For the text-containing cell, return its midpoint in (x, y) coordinate format. 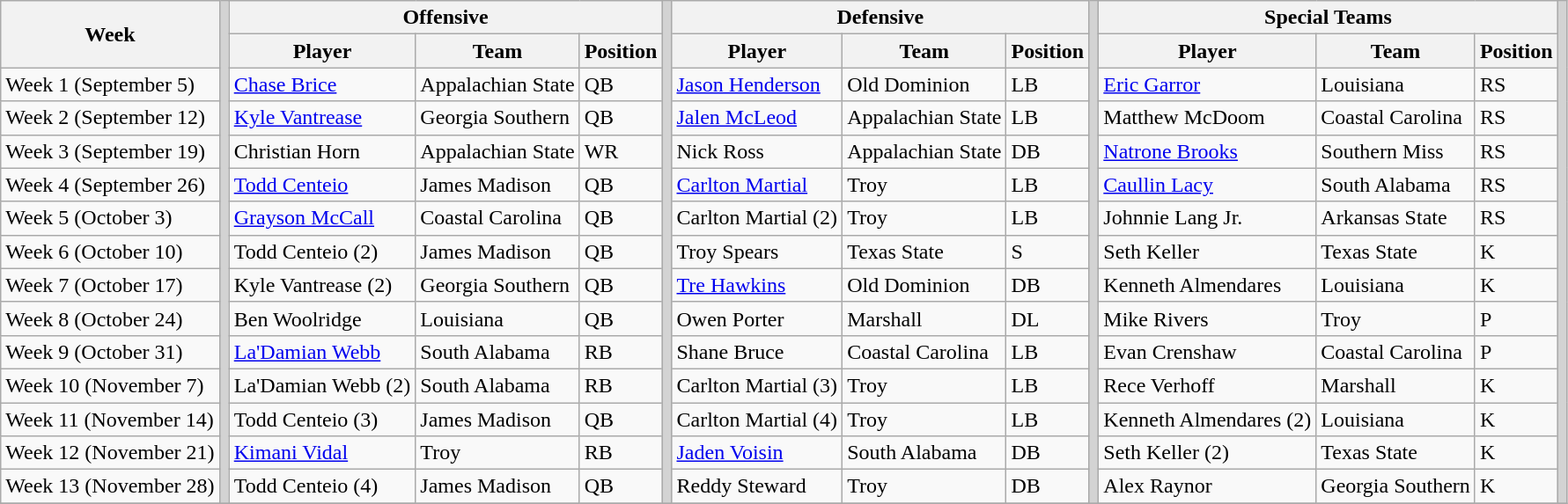
Mike Rivers (1208, 318)
Natrone Brooks (1208, 151)
Week 5 (October 3) (110, 218)
Evan Crenshaw (1208, 352)
Offensive (445, 18)
Week 8 (October 24) (110, 318)
Carlton Martial (2) (757, 218)
Kyle Vantrease (322, 118)
Todd Centeio (3) (322, 420)
Caullin Lacy (1208, 185)
La'Damian Webb (322, 352)
Week 3 (September 19) (110, 151)
Shane Bruce (757, 352)
Todd Centeio (4) (322, 486)
Week 7 (October 17) (110, 285)
Rece Verhoff (1208, 385)
Week 4 (September 26) (110, 185)
Christian Horn (322, 151)
Southern Miss (1396, 151)
Jaden Voisin (757, 453)
Seth Keller (2) (1208, 453)
Johnnie Lang Jr. (1208, 218)
Jalen McLeod (757, 118)
Kenneth Almendares (2) (1208, 420)
S (1048, 252)
Carlton Martial (4) (757, 420)
Ben Woolridge (322, 318)
Week 1 (September 5) (110, 84)
Carlton Martial (3) (757, 385)
DL (1048, 318)
Tre Hawkins (757, 285)
Kyle Vantrease (2) (322, 285)
Arkansas State (1396, 218)
WR (621, 151)
Alex Raynor (1208, 486)
Eric Garror (1208, 84)
Todd Centeio (322, 185)
Nick Ross (757, 151)
Owen Porter (757, 318)
Kenneth Almendares (1208, 285)
Jason Henderson (757, 84)
Kimani Vidal (322, 453)
Carlton Martial (757, 185)
Seth Keller (1208, 252)
Special Teams (1328, 18)
La'Damian Webb (2) (322, 385)
Week 6 (October 10) (110, 252)
Reddy Steward (757, 486)
Chase Brice (322, 84)
Week 13 (November 28) (110, 486)
Week 2 (September 12) (110, 118)
Troy Spears (757, 252)
Week (110, 34)
Week 11 (November 14) (110, 420)
Grayson McCall (322, 218)
Week 10 (November 7) (110, 385)
Todd Centeio (2) (322, 252)
Defensive (880, 18)
Matthew McDoom (1208, 118)
Week 12 (November 21) (110, 453)
Week 9 (October 31) (110, 352)
